Return the [x, y] coordinate for the center point of the cell that contains the specified text.  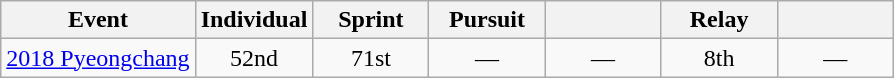
8th [719, 58]
71st [371, 58]
Relay [719, 20]
Event [98, 20]
Sprint [371, 20]
Pursuit [487, 20]
Individual [254, 20]
2018 Pyeongchang [98, 58]
52nd [254, 58]
